Output the (x, y) coordinate of the center of the cell containing the given text.  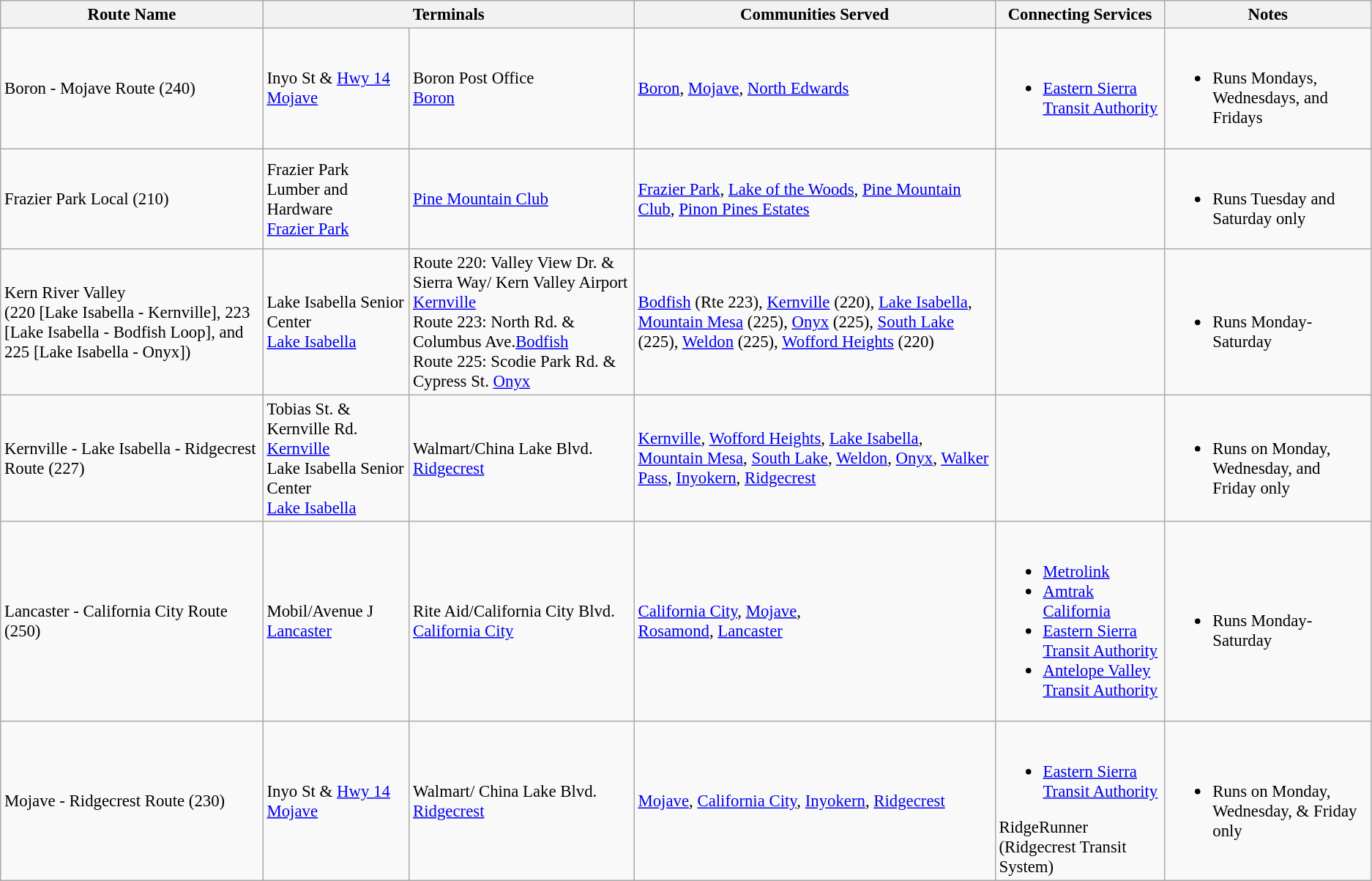
MetrolinkAmtrak CaliforniaEastern Sierra Transit AuthorityAntelope Valley Transit Authority (1080, 621)
Kern River Valley(220 [Lake Isabella - Kernville], 223 [Lake Isabella - Bodfish Loop], and 225 [Lake Isabella - Onyx]) (132, 322)
Kernville, Wofford Heights, Lake Isabella, Mountain Mesa, South Lake, Weldon, Onyx, Walker Pass, Inyokern, Ridgecrest (814, 458)
Mobil/Avenue JLancaster (336, 621)
Pine Mountain Club (521, 199)
Runs on Monday, Wednesday, and Friday only (1268, 458)
Route Name (132, 15)
Eastern Sierra Transit Authority (1080, 89)
Frazier Park, Lake of the Woods, Pine Mountain Club, Pinon Pines Estates (814, 199)
Eastern Sierra Transit AuthorityRidgeRunner (Ridgecrest Transit System) (1080, 800)
Communities Served (814, 15)
Frazier Park Local (210) (132, 199)
Tobias St. & Kernville Rd.KernvilleLake Isabella Senior Center Lake Isabella (336, 458)
Rite Aid/California City Blvd.California City (521, 621)
Frazier Park Lumber and HardwareFrazier Park (336, 199)
Terminals (448, 15)
Runs Mondays, Wednesdays, and Fridays (1268, 89)
Lake Isabella Senior CenterLake Isabella (336, 322)
Walmart/China Lake Blvd.Ridgecrest (521, 458)
Lancaster - California City Route (250) (132, 621)
Mojave, California City, Inyokern, Ridgecrest (814, 800)
Notes (1268, 15)
Runs on Monday, Wednesday, & Friday only (1268, 800)
Mojave - Ridgecrest Route (230) (132, 800)
Runs Tuesday and Saturday only (1268, 199)
Bodfish (Rte 223), Kernville (220), Lake Isabella, Mountain Mesa (225), Onyx (225), South Lake (225), Weldon (225), Wofford Heights (220) (814, 322)
Boron - Mojave Route (240) (132, 89)
Kernville - Lake Isabella - Ridgecrest Route (227) (132, 458)
California City, Mojave,Rosamond, Lancaster (814, 621)
Boron Post OfficeBoron (521, 89)
Boron, Mojave, North Edwards (814, 89)
Walmart/ China Lake Blvd.Ridgecrest (521, 800)
Connecting Services (1080, 15)
